Search for the cell housing the specified text and yield its (X, Y) center coordinate. 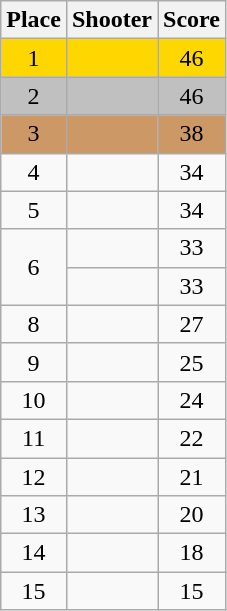
10 (34, 400)
21 (192, 477)
20 (192, 515)
8 (34, 324)
Place (34, 20)
14 (34, 553)
Score (192, 20)
9 (34, 362)
27 (192, 324)
38 (192, 134)
5 (34, 210)
3 (34, 134)
22 (192, 438)
25 (192, 362)
13 (34, 515)
2 (34, 96)
6 (34, 267)
12 (34, 477)
Shooter (112, 20)
1 (34, 58)
18 (192, 553)
4 (34, 172)
24 (192, 400)
11 (34, 438)
